From the cell containing the given text, extract its center point as (x, y) coordinate. 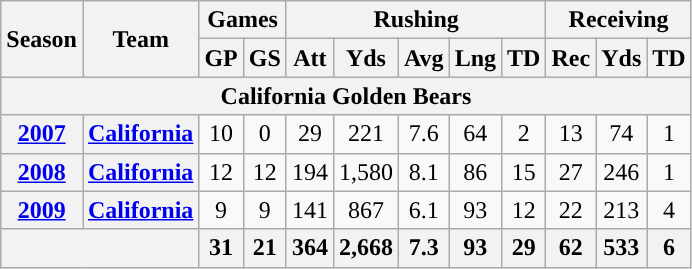
2008 (42, 172)
22 (571, 210)
86 (475, 172)
15 (524, 172)
141 (310, 210)
0 (264, 134)
Team (140, 39)
62 (571, 248)
Games (242, 20)
Rec (571, 58)
Avg (424, 58)
364 (310, 248)
GS (264, 58)
GP (221, 58)
21 (264, 248)
13 (571, 134)
2007 (42, 134)
Rushing (416, 20)
Lng (475, 58)
27 (571, 172)
533 (622, 248)
6 (669, 248)
867 (366, 210)
246 (622, 172)
7.3 (424, 248)
74 (622, 134)
4 (669, 210)
1,580 (366, 172)
7.6 (424, 134)
213 (622, 210)
10 (221, 134)
2 (524, 134)
Season (42, 39)
2,668 (366, 248)
Att (310, 58)
64 (475, 134)
California Golden Bears (346, 96)
31 (221, 248)
Receiving (618, 20)
194 (310, 172)
8.1 (424, 172)
6.1 (424, 210)
221 (366, 134)
2009 (42, 210)
